Find where the given text appears and provide that cell's center as (x, y) coordinate. 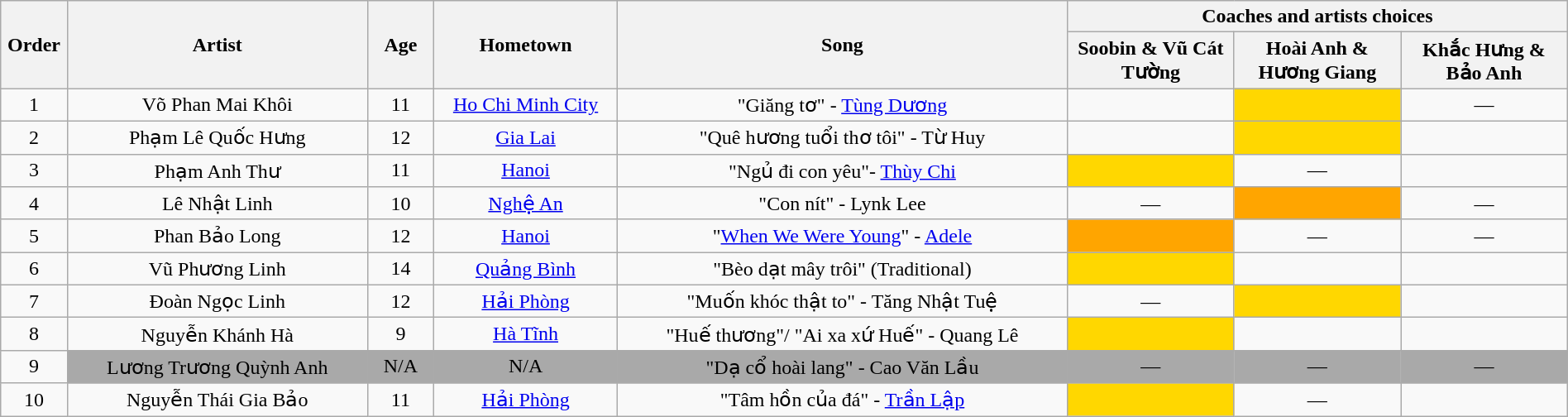
"Muốn khóc thật to" - Tăng Nhật Tuệ (842, 301)
6 (35, 269)
Nguyễn Khánh Hà (217, 334)
5 (35, 236)
Nghệ An (526, 204)
Coaches and artists choices (1318, 17)
Soobin & Vũ Cát Tường (1151, 60)
Gia Lai (526, 137)
Vũ Phương Linh (217, 269)
Hoài Anh & Hương Giang (1317, 60)
Khắc Hưng & Bảo Anh (1484, 60)
Đoàn Ngọc Linh (217, 301)
Lương Trương Quỳnh Anh (217, 367)
3 (35, 170)
Quảng Bình (526, 269)
Nguyễn Thái Gia Bảo (217, 400)
Hometown (526, 45)
Võ Phan Mai Khôi (217, 105)
Lê Nhật Linh (217, 204)
2 (35, 137)
"Bèo dạt mây trôi" (Traditional) (842, 269)
Hà Tĩnh (526, 334)
"Huế thương"/ "Ai xa xứ Huế" - Quang Lê (842, 334)
8 (35, 334)
Song (842, 45)
"Tâm hồn của đá" - Trần Lập (842, 400)
Phan Bảo Long (217, 236)
"Quê hương tuổi thơ tôi" - Từ Huy (842, 137)
14 (400, 269)
Phạm Lê Quốc Hưng (217, 137)
1 (35, 105)
"When We Were Young" - Adele (842, 236)
Age (400, 45)
4 (35, 204)
"Dạ cổ hoài lang" - Cao Văn Lầu (842, 367)
Artist (217, 45)
Ho Chi Minh City (526, 105)
"Giăng tơ" - Tùng Dương (842, 105)
"Ngủ đi con yêu"- Thùy Chi (842, 170)
Phạm Anh Thư (217, 170)
"Con nít" - Lynk Lee (842, 204)
Order (35, 45)
7 (35, 301)
